Scan for the cell matching the given text and deliver its [X, Y] coordinate at center. 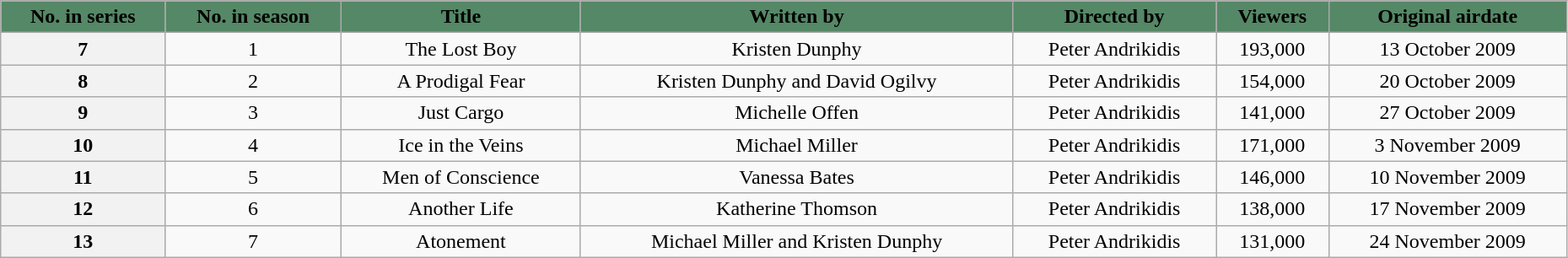
A Prodigal Fear [461, 81]
146,000 [1272, 177]
Title [461, 17]
171,000 [1272, 145]
131,000 [1272, 241]
154,000 [1272, 81]
Just Cargo [461, 113]
Atonement [461, 241]
5 [253, 177]
141,000 [1272, 113]
24 November 2009 [1447, 241]
1 [253, 49]
10 November 2009 [1447, 177]
3 November 2009 [1447, 145]
12 [83, 209]
13 October 2009 [1447, 49]
Vanessa Bates [796, 177]
138,000 [1272, 209]
9 [83, 113]
4 [253, 145]
Directed by [1115, 17]
17 November 2009 [1447, 209]
No. in season [253, 17]
2 [253, 81]
Ice in the Veins [461, 145]
Katherine Thomson [796, 209]
13 [83, 241]
The Lost Boy [461, 49]
Written by [796, 17]
Another Life [461, 209]
8 [83, 81]
Michael Miller and Kristen Dunphy [796, 241]
10 [83, 145]
11 [83, 177]
193,000 [1272, 49]
Men of Conscience [461, 177]
Michael Miller [796, 145]
Michelle Offen [796, 113]
Kristen Dunphy [796, 49]
Original airdate [1447, 17]
Viewers [1272, 17]
27 October 2009 [1447, 113]
Kristen Dunphy and David Ogilvy [796, 81]
6 [253, 209]
3 [253, 113]
20 October 2009 [1447, 81]
No. in series [83, 17]
